Provide the (x, y) coordinate of the cell's center where the given text is located.  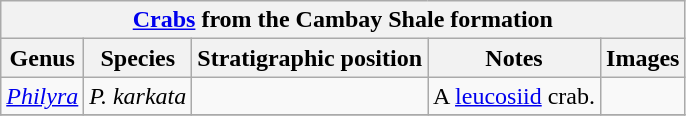
Crabs from the Cambay Shale formation (343, 20)
Genus (42, 58)
P. karkata (138, 96)
Images (643, 58)
A leucosiid crab. (514, 96)
Species (138, 58)
Stratigraphic position (310, 58)
Notes (514, 58)
Philyra (42, 96)
